For the text-containing cell, return its midpoint in [X, Y] coordinate format. 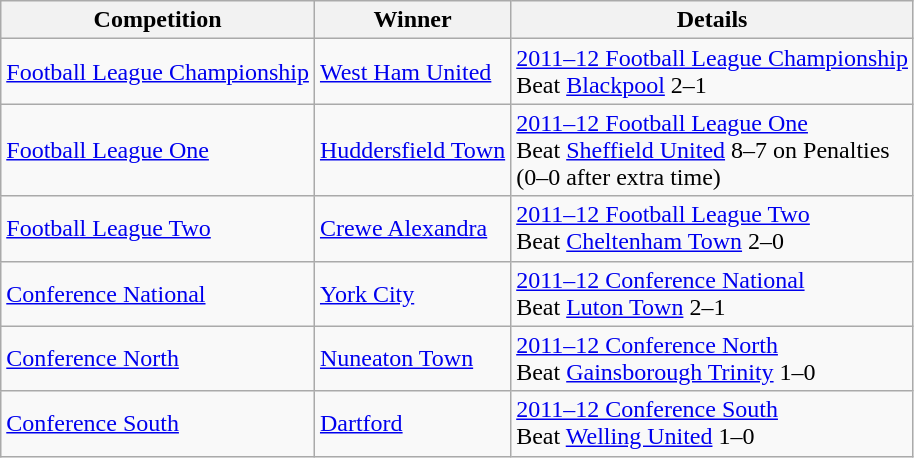
Conference National [158, 294]
Winner [412, 20]
West Ham United [412, 72]
Crewe Alexandra [412, 228]
Football League Championship [158, 72]
Dartford [412, 424]
York City [412, 294]
2011–12 Football League Two Beat Cheltenham Town 2–0 [712, 228]
2011–12 Conference National Beat Luton Town 2–1 [712, 294]
Football League One [158, 150]
Football League Two [158, 228]
2011–12 Football League One Beat Sheffield United 8–7 on Penalties(0–0 after extra time) [712, 150]
2011–12 Football League Championship Beat Blackpool 2–1 [712, 72]
Conference South [158, 424]
2011–12 Conference North Beat Gainsborough Trinity 1–0 [712, 358]
Nuneaton Town [412, 358]
Huddersfield Town [412, 150]
Details [712, 20]
Competition [158, 20]
2011–12 Conference South Beat Welling United 1–0 [712, 424]
Conference North [158, 358]
